Determine the (X, Y) coordinate at the center of the cell enclosing the given text.  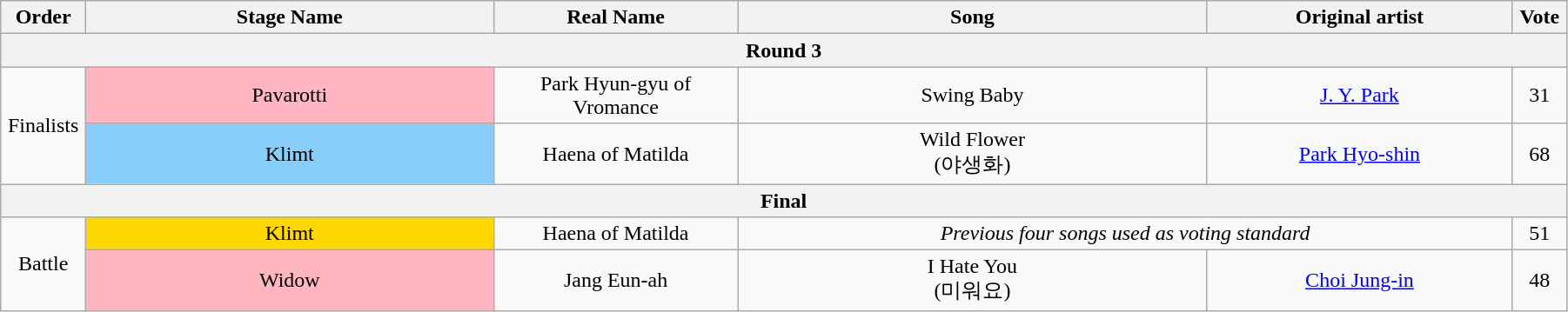
Park Hyun-gyu of Vromance (616, 96)
I Hate You(미워요) (973, 281)
Vote (1539, 17)
Battle (44, 264)
Choi Jung-in (1359, 281)
Round 3 (784, 50)
Real Name (616, 17)
Original artist (1359, 17)
Wild Flower(야생화) (973, 154)
Previous four songs used as voting standard (1125, 234)
Finalists (44, 125)
48 (1539, 281)
Song (973, 17)
68 (1539, 154)
31 (1539, 96)
Park Hyo-shin (1359, 154)
J. Y. Park (1359, 96)
Jang Eun-ah (616, 281)
Swing Baby (973, 96)
51 (1539, 234)
Final (784, 201)
Stage Name (290, 17)
Order (44, 17)
Pavarotti (290, 96)
Widow (290, 281)
